Output the [X, Y] coordinate of the center of the cell containing the given text.  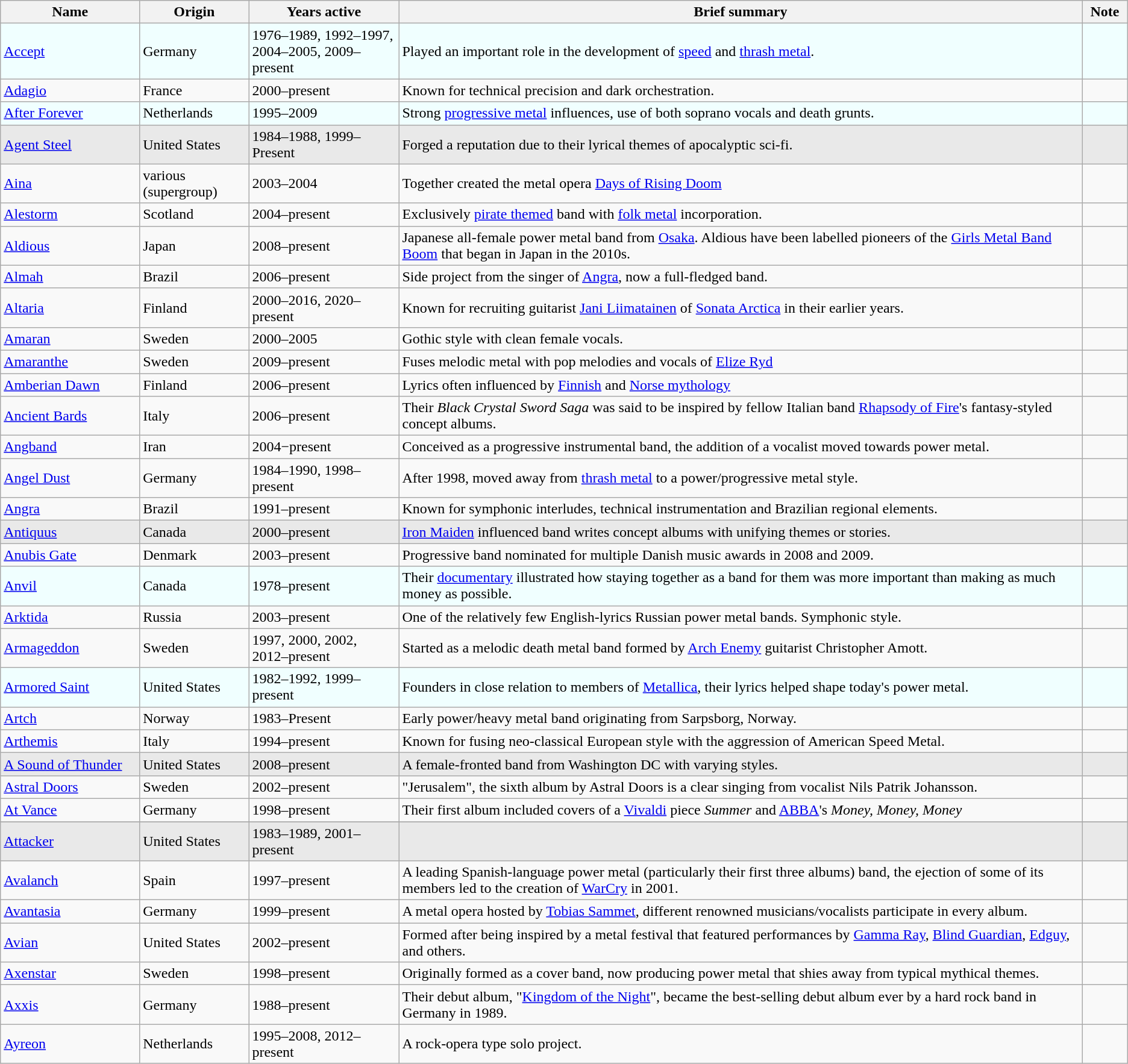
Known for recruiting guitarist Jani Liimatainen of Sonata Arctica in their earlier years. [741, 307]
Founders in close relation to members of Metallica, their lyrics helped shape today's power metal. [741, 687]
1991–present [324, 509]
Amaranthe [70, 361]
1982–1992, 1999–present [324, 687]
2004–present [324, 214]
Forged a reputation due to their lyrical themes of apocalyptic sci-fi. [741, 145]
A rock-opera type solo project. [741, 1044]
various (supergroup) [194, 183]
Agent Steel [70, 145]
Side project from the singer of Angra, now a full-fledged band. [741, 277]
Known for technical precision and dark orchestration. [741, 90]
Strong progressive metal influences, use of both soprano vocals and death grunts. [741, 113]
Amaran [70, 339]
Their documentary illustrated how staying together as a band for them was more important than making as much money as possible. [741, 586]
Originally formed as a cover band, now producing power metal that shies away from typical mythical themes. [741, 974]
1984–1988, 1999–Present [324, 145]
Antiquus [70, 532]
Gothic style with clean female vocals. [741, 339]
Name [70, 12]
1999–present [324, 912]
Known for symphonic interludes, technical instrumentation and Brazilian regional elements. [741, 509]
Avian [70, 942]
2004−present [324, 447]
Played an important role in the development of speed and thrash metal. [741, 51]
Angra [70, 509]
Axxis [70, 1005]
Almah [70, 277]
Axenstar [70, 974]
Spain [194, 881]
1983–1989, 2001–present [324, 841]
2000–2005 [324, 339]
2000–2016, 2020–present [324, 307]
A metal opera hosted by Tobias Sammet, different renowned musicians/vocalists participate in every album. [741, 912]
1997–present [324, 881]
1994–present [324, 741]
Norway [194, 718]
Scotland [194, 214]
Fuses melodic metal with pop melodies and vocals of Elize Ryd [741, 361]
One of the relatively few English-lyrics Russian power metal bands. Symphonic style. [741, 617]
At Vance [70, 810]
Accept [70, 51]
Iran [194, 447]
1997, 2000, 2002, 2012–present [324, 648]
Early power/heavy metal band originating from Sarpsborg, Norway. [741, 718]
1976–1989, 1992–1997, 2004–2005, 2009–present [324, 51]
Alestorm [70, 214]
Altaria [70, 307]
Note [1105, 12]
Brief summary [741, 12]
Arthemis [70, 741]
Russia [194, 617]
Attacker [70, 841]
Anvil [70, 586]
Progressive band nominated for multiple Danish music awards in 2008 and 2009. [741, 555]
Angband [70, 447]
A female-fronted band from Washington DC with varying styles. [741, 764]
Avalanch [70, 881]
1995–2008, 2012–present [324, 1044]
Exclusively pirate themed band with folk metal incorporation. [741, 214]
2003–2004 [324, 183]
Japan [194, 246]
Amberian Dawn [70, 385]
Their Black Crystal Sword Saga was said to be inspired by fellow Italian band Rhapsody of Fire's fantasy-styled concept albums. [741, 416]
Their debut album, "Kingdom of the Night", became the best-selling debut album ever by a hard rock band in Germany in 1989. [741, 1005]
Arktida [70, 617]
Aldious [70, 246]
Ancient Bards [70, 416]
1995–2009 [324, 113]
"Jerusalem", the sixth album by Astral Doors is a clear singing from vocalist Nils Patrik Johansson. [741, 787]
Adagio [70, 90]
Origin [194, 12]
Astral Doors [70, 787]
Japanese all-female power metal band from Osaka. Aldious have been labelled pioneers of the Girls Metal Band Boom that began in Japan in the 2010s. [741, 246]
Years active [324, 12]
Denmark [194, 555]
Angel Dust [70, 478]
France [194, 90]
Conceived as a progressive instrumental band, the addition of a vocalist moved towards power metal. [741, 447]
After 1998, moved away from thrash metal to a power/progressive metal style. [741, 478]
Avantasia [70, 912]
A Sound of Thunder [70, 764]
After Forever [70, 113]
Anubis Gate [70, 555]
1978–present [324, 586]
Aina [70, 183]
Armageddon [70, 648]
Their first album included covers of a Vivaldi piece Summer and ABBA's Money, Money, Money [741, 810]
2009–present [324, 361]
Iron Maiden influenced band writes concept albums with unifying themes or stories. [741, 532]
Armored Saint [70, 687]
1988–present [324, 1005]
1983–Present [324, 718]
1984–1990, 1998–present [324, 478]
Formed after being inspired by a metal festival that featured performances by Gamma Ray, Blind Guardian, Edguy, and others. [741, 942]
Lyrics often influenced by Finnish and Norse mythology [741, 385]
Together created the metal opera Days of Rising Doom [741, 183]
Ayreon [70, 1044]
Artch [70, 718]
Known for fusing neo-classical European style with the aggression of American Speed Metal. [741, 741]
Started as a melodic death metal band formed by Arch Enemy guitarist Christopher Amott. [741, 648]
